Detect which cell encompasses the target text, then output its (x, y) center coordinate. 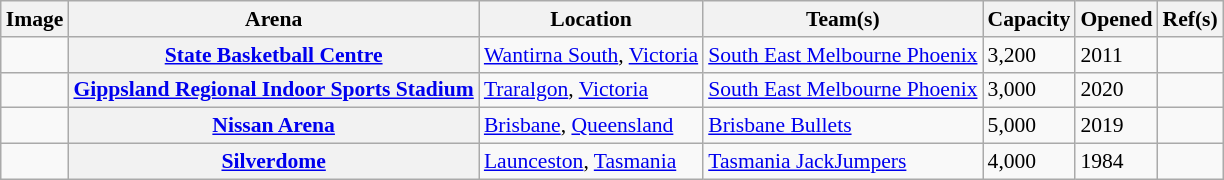
Traralgon, Victoria (591, 90)
Capacity (1030, 19)
Arena (273, 19)
Team(s) (842, 19)
5,000 (1030, 126)
Ref(s) (1190, 19)
4,000 (1030, 162)
2020 (1116, 90)
Nissan Arena (273, 126)
2019 (1116, 126)
Location (591, 19)
Image (35, 19)
3,000 (1030, 90)
Opened (1116, 19)
1984 (1116, 162)
Silverdome (273, 162)
3,200 (1030, 55)
Tasmania JackJumpers (842, 162)
Wantirna South, Victoria (591, 55)
Brisbane Bullets (842, 126)
State Basketball Centre (273, 55)
Gippsland Regional Indoor Sports Stadium (273, 90)
2011 (1116, 55)
Brisbane, Queensland (591, 126)
Launceston, Tasmania (591, 162)
